Locate the cell with the specified text and output its (X, Y) center coordinate. 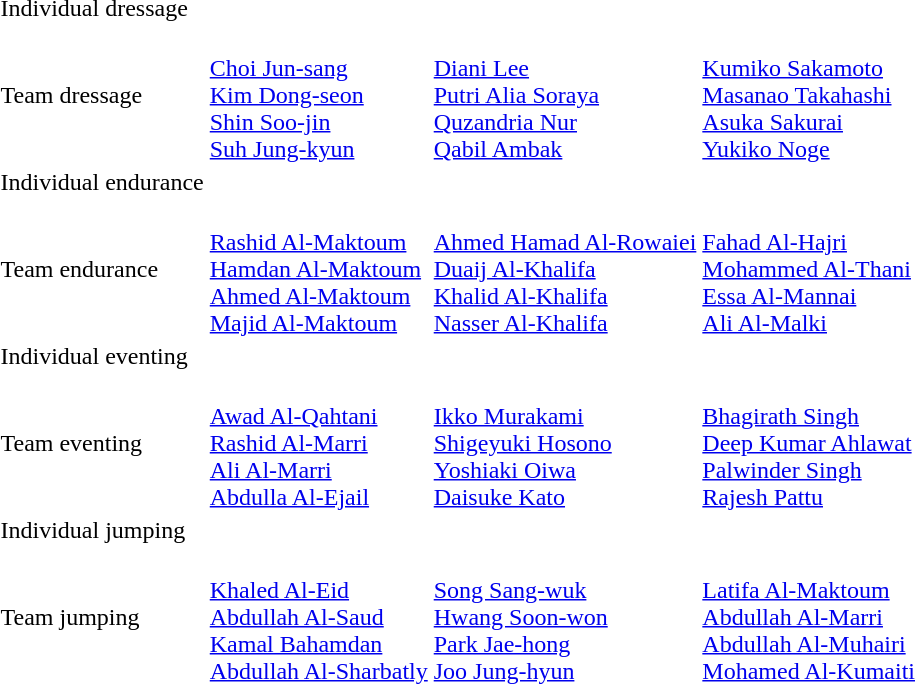
Choi Jun-sangKim Dong-seonShin Soo-jinSuh Jung-kyun (318, 95)
Rashid Al-MaktoumHamdan Al-MaktoumAhmed Al-MaktoumMajid Al-Maktoum (318, 269)
Ikko MurakamiShigeyuki HosonoYoshiaki OiwaDaisuke Kato (565, 443)
Diani LeePutri Alia SorayaQuzandria NurQabil Ambak (565, 95)
Ahmed Hamad Al-RowaieiDuaij Al-KhalifaKhalid Al-KhalifaNasser Al-Khalifa (565, 269)
Awad Al-QahtaniRashid Al-MarriAli Al-MarriAbdulla Al-Ejail (318, 443)
